Locate the cell with the specified text and output its [x, y] center coordinate. 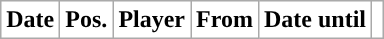
From [225, 20]
Pos. [86, 20]
Player [152, 20]
Date [30, 20]
Date until [314, 20]
